Detect which cell encompasses the target text, then output its (X, Y) center coordinate. 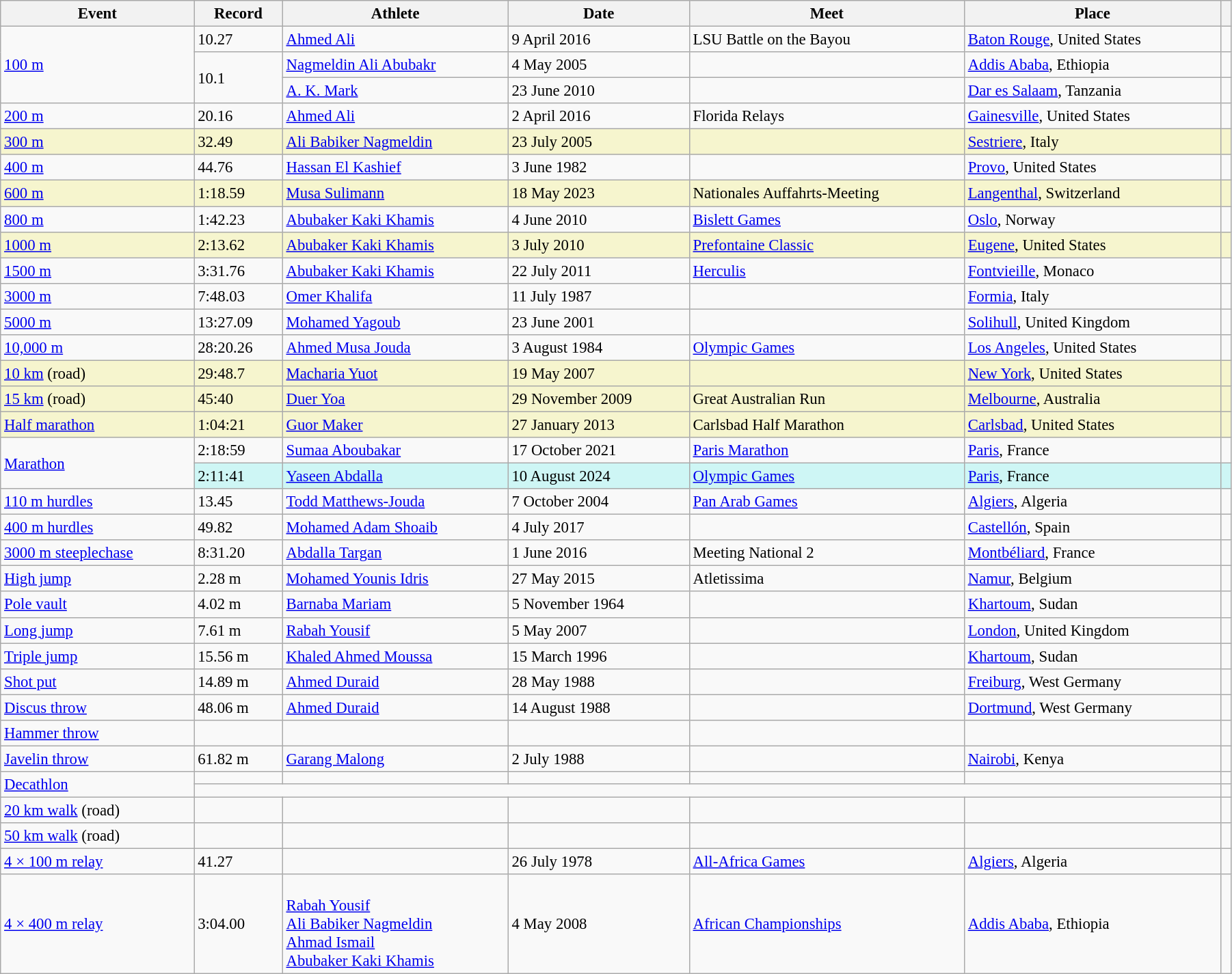
13:27.09 (238, 322)
41.27 (238, 862)
Montbéliard, France (1093, 553)
High jump (97, 579)
Ali Babiker Nagmeldin (395, 142)
4 May 2005 (599, 65)
LSU Battle on the Bayou (827, 40)
11 July 1987 (599, 296)
7:48.03 (238, 296)
9 April 2016 (599, 40)
4 × 400 m relay (97, 924)
Triple jump (97, 656)
Musa Sulimann (395, 193)
800 m (97, 219)
Baton Rouge, United States (1093, 40)
Date (599, 14)
3 July 2010 (599, 245)
Langenthal, Switzerland (1093, 193)
29:48.7 (238, 373)
Dar es Salaam, Tanzania (1093, 91)
10.1 (238, 78)
110 m hurdles (97, 502)
Atletissima (827, 579)
Oslo, Norway (1093, 219)
28:20.26 (238, 348)
5 November 1964 (599, 605)
Fontvieille, Monaco (1093, 271)
Javelin throw (97, 759)
7 October 2004 (599, 502)
1 June 2016 (599, 553)
Shot put (97, 681)
22 July 2011 (599, 271)
Meeting National 2 (827, 553)
45:40 (238, 399)
1000 m (97, 245)
15.56 m (238, 656)
Pole vault (97, 605)
Meet (827, 14)
London, United Kingdom (1093, 630)
1:18.59 (238, 193)
Prefontaine Classic (827, 245)
Melbourne, Australia (1093, 399)
All-Africa Games (827, 862)
Yaseen Abdalla (395, 476)
3000 m steeplechase (97, 553)
Herculis (827, 271)
Pan Arab Games (827, 502)
27 January 2013 (599, 424)
Macharia Yuot (395, 373)
Guor Maker (395, 424)
Carlsbad Half Marathon (827, 424)
4.02 m (238, 605)
23 July 2005 (599, 142)
Namur, Belgium (1093, 579)
5 May 2007 (599, 630)
Freiburg, West Germany (1093, 681)
300 m (97, 142)
Bislett Games (827, 219)
Dortmund, West Germany (1093, 707)
19 May 2007 (599, 373)
29 November 2009 (599, 399)
Barnaba Mariam (395, 605)
Discus throw (97, 707)
Athlete (395, 14)
8:31.20 (238, 553)
2.28 m (238, 579)
New York, United States (1093, 373)
Abdalla Targan (395, 553)
Gainesville, United States (1093, 116)
27 May 2015 (599, 579)
1:42.23 (238, 219)
50 km walk (road) (97, 836)
Long jump (97, 630)
4 May 2008 (599, 924)
10.27 (238, 40)
2:11:41 (238, 476)
Nagmeldin Ali Abubakr (395, 65)
48.06 m (238, 707)
Los Angeles, United States (1093, 348)
600 m (97, 193)
Eugene, United States (1093, 245)
2 April 2016 (599, 116)
A. K. Mark (395, 91)
Nationales Auffahrts-Meeting (827, 193)
14.89 m (238, 681)
4 June 2010 (599, 219)
Event (97, 14)
17 October 2021 (599, 450)
1500 m (97, 271)
4 × 100 m relay (97, 862)
Mohamed Younis Idris (395, 579)
Hassan El Kashief (395, 167)
10 km (road) (97, 373)
1:04:21 (238, 424)
Carlsbad, United States (1093, 424)
Great Australian Run (827, 399)
Record (238, 14)
Marathon (97, 463)
Formia, Italy (1093, 296)
200 m (97, 116)
Provo, United States (1093, 167)
Rabah Yousif (395, 630)
44.76 (238, 167)
49.82 (238, 528)
20 km walk (road) (97, 810)
Sestriere, Italy (1093, 142)
3 August 1984 (599, 348)
Hammer throw (97, 733)
Khaled Ahmed Moussa (395, 656)
Castellón, Spain (1093, 528)
15 March 1996 (599, 656)
Place (1093, 14)
Paris Marathon (827, 450)
14 August 1988 (599, 707)
13.45 (238, 502)
10 August 2024 (599, 476)
32.49 (238, 142)
100 m (97, 66)
2:13.62 (238, 245)
Sumaa Aboubakar (395, 450)
Nairobi, Kenya (1093, 759)
3 June 1982 (599, 167)
18 May 2023 (599, 193)
26 July 1978 (599, 862)
Mohamed Yagoub (395, 322)
Rabah YousifAli Babiker NagmeldinAhmad IsmailAbubaker Kaki Khamis (395, 924)
61.82 m (238, 759)
Duer Yoa (395, 399)
Decathlon (97, 785)
Ahmed Musa Jouda (395, 348)
15 km (road) (97, 399)
10,000 m (97, 348)
Todd Matthews-Jouda (395, 502)
Half marathon (97, 424)
23 June 2001 (599, 322)
400 m (97, 167)
400 m hurdles (97, 528)
3:04.00 (238, 924)
Florida Relays (827, 116)
20.16 (238, 116)
African Championships (827, 924)
2 July 1988 (599, 759)
28 May 1988 (599, 681)
3:31.76 (238, 271)
5000 m (97, 322)
4 July 2017 (599, 528)
7.61 m (238, 630)
2:18:59 (238, 450)
Solihull, United Kingdom (1093, 322)
Garang Malong (395, 759)
Mohamed Adam Shoaib (395, 528)
Omer Khalifa (395, 296)
3000 m (97, 296)
23 June 2010 (599, 91)
